For the text-containing cell, return its midpoint in (X, Y) coordinate format. 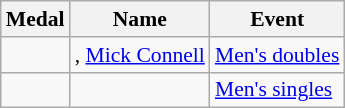
, Mick Connell (140, 55)
Name (140, 19)
Men's singles (278, 90)
Medal (36, 19)
Event (278, 19)
Men's doubles (278, 55)
